From the cell containing the given text, extract its center point as [X, Y] coordinate. 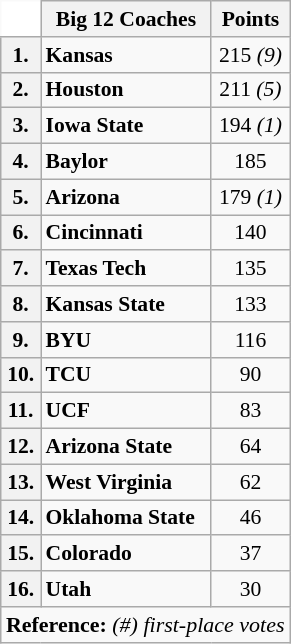
194 (1) [250, 126]
9. [21, 340]
Arizona [126, 197]
Cincinnati [126, 233]
6. [21, 233]
4. [21, 162]
14. [21, 518]
5. [21, 197]
179 (1) [250, 197]
Oklahoma State [126, 518]
UCF [126, 411]
37 [250, 554]
Big 12 Coaches [126, 19]
8. [21, 304]
11. [21, 411]
Kansas State [126, 304]
Reference: (#) first-place votes [146, 625]
West Virginia [126, 482]
90 [250, 375]
215 (9) [250, 55]
13. [21, 482]
211 (5) [250, 90]
Points [250, 19]
10. [21, 375]
16. [21, 589]
Texas Tech [126, 269]
15. [21, 554]
2. [21, 90]
133 [250, 304]
12. [21, 447]
BYU [126, 340]
140 [250, 233]
62 [250, 482]
Arizona State [126, 447]
Iowa State [126, 126]
Baylor [126, 162]
30 [250, 589]
116 [250, 340]
7. [21, 269]
Utah [126, 589]
Colorado [126, 554]
64 [250, 447]
Kansas [126, 55]
Houston [126, 90]
46 [250, 518]
TCU [126, 375]
1. [21, 55]
135 [250, 269]
185 [250, 162]
3. [21, 126]
83 [250, 411]
